Search for the cell housing the specified text and yield its (X, Y) center coordinate. 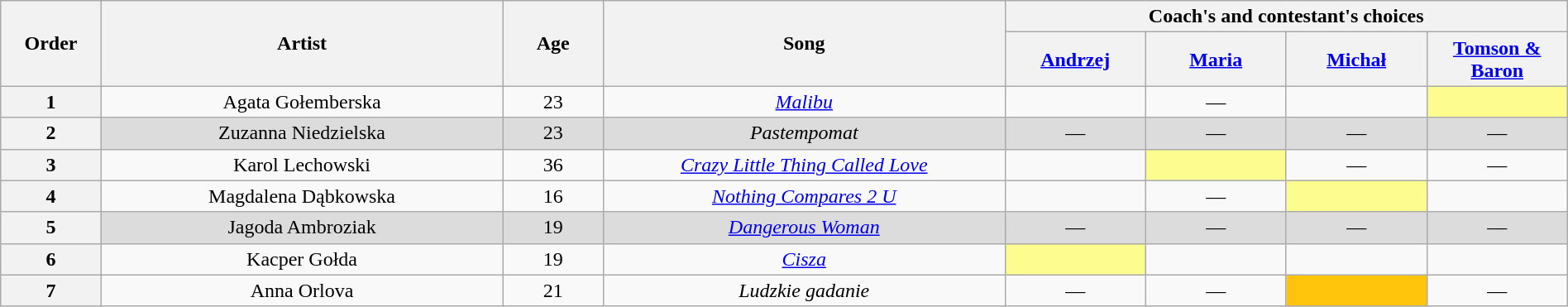
Song (804, 43)
7 (51, 290)
36 (552, 165)
Crazy Little Thing Called Love (804, 165)
21 (552, 290)
Order (51, 43)
Anna Orlova (302, 290)
Cisza (804, 259)
Dangerous Woman (804, 228)
Tomson & Baron (1497, 60)
3 (51, 165)
Agata Gołemberska (302, 102)
Michał (1356, 60)
Maria (1216, 60)
Age (552, 43)
16 (552, 196)
6 (51, 259)
Andrzej (1075, 60)
Magdalena Dąbkowska (302, 196)
Coach's and contestant's choices (1286, 17)
Nothing Compares 2 U (804, 196)
Pastempomat (804, 133)
Zuzanna Niedzielska (302, 133)
Ludzkie gadanie (804, 290)
Malibu (804, 102)
Karol Lechowski (302, 165)
1 (51, 102)
Jagoda Ambroziak (302, 228)
Artist (302, 43)
2 (51, 133)
4 (51, 196)
5 (51, 228)
Kacper Gołda (302, 259)
